Locate the cell with the specified text and output its (x, y) center coordinate. 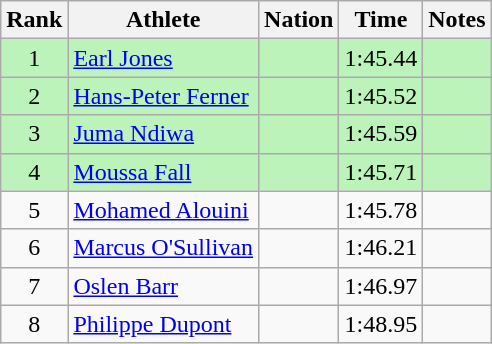
Juma Ndiwa (164, 134)
1:45.59 (381, 134)
Nation (299, 20)
1:46.97 (381, 286)
1 (34, 58)
1:45.71 (381, 172)
1:45.52 (381, 96)
4 (34, 172)
3 (34, 134)
6 (34, 248)
Earl Jones (164, 58)
8 (34, 324)
1:45.44 (381, 58)
Mohamed Alouini (164, 210)
1:46.21 (381, 248)
Athlete (164, 20)
Rank (34, 20)
Oslen Barr (164, 286)
Hans-Peter Ferner (164, 96)
Notes (457, 20)
1:48.95 (381, 324)
Time (381, 20)
2 (34, 96)
1:45.78 (381, 210)
Marcus O'Sullivan (164, 248)
5 (34, 210)
Moussa Fall (164, 172)
7 (34, 286)
Philippe Dupont (164, 324)
